Determine the [x, y] coordinate at the center of the cell enclosing the given text.  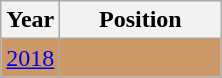
Year [30, 20]
Position [140, 20]
2018 [30, 58]
